From the cell containing the given text, extract its center point as (x, y) coordinate. 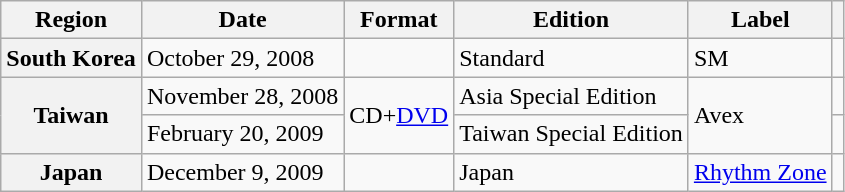
Standard (572, 58)
Label (760, 20)
December 9, 2009 (242, 172)
Region (72, 20)
October 29, 2008 (242, 58)
Format (399, 20)
Rhythm Zone (760, 172)
November 28, 2008 (242, 96)
South Korea (72, 58)
Date (242, 20)
Edition (572, 20)
CD+DVD (399, 115)
February 20, 2009 (242, 134)
Avex (760, 115)
Taiwan (72, 115)
SM (760, 58)
Taiwan Special Edition (572, 134)
Asia Special Edition (572, 96)
